Return the (X, Y) coordinate for the center point of the cell that contains the specified text.  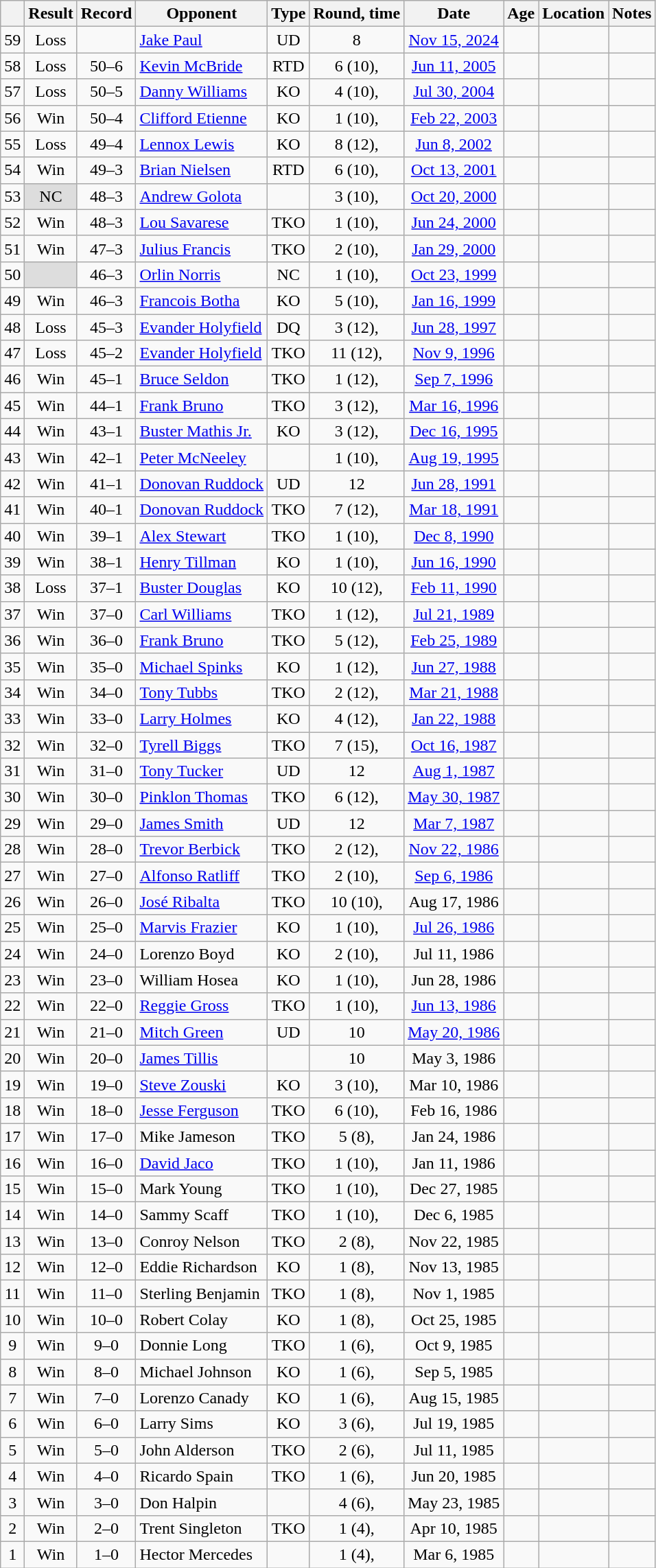
Clifford Etienne (202, 118)
May 30, 1987 (454, 797)
Jun 11, 2005 (454, 66)
40 (12, 536)
45–1 (106, 379)
John Alderson (202, 1450)
Round, time (357, 14)
5–0 (106, 1450)
Robert Colay (202, 1320)
22–0 (106, 1006)
17 (12, 1136)
Larry Sims (202, 1424)
Jul 19, 1985 (454, 1424)
Nov 1, 1985 (454, 1294)
6 (12), (357, 797)
Jan 22, 1988 (454, 718)
13 (12, 1241)
Jul 21, 1989 (454, 614)
16 (12, 1163)
Tyrell Biggs (202, 745)
46 (12, 379)
Mar 6, 1985 (454, 1554)
43 (12, 458)
Steve Zouski (202, 1084)
5 (12), (357, 640)
10 (12), (357, 588)
15 (12, 1189)
DQ (288, 327)
44–1 (106, 406)
24 (12, 954)
8 (12), (357, 144)
Bruce Seldon (202, 379)
Aug 1, 1987 (454, 771)
37–1 (106, 588)
Jan 16, 1999 (454, 301)
6 (12, 1424)
42–1 (106, 458)
Hector Mercedes (202, 1554)
Michael Spinks (202, 666)
52 (12, 222)
2 (6), (357, 1450)
Dec 27, 1985 (454, 1189)
Julius Francis (202, 248)
Sep 5, 1985 (454, 1372)
3 (12, 1502)
Nov 15, 2024 (454, 40)
2–0 (106, 1528)
Age (522, 14)
38 (12, 588)
11 (12), (357, 353)
47 (12, 353)
Aug 19, 1995 (454, 458)
56 (12, 118)
Jun 24, 2000 (454, 222)
Jan 29, 2000 (454, 248)
29–0 (106, 823)
Sep 7, 1996 (454, 379)
36–0 (106, 640)
3 (6), (357, 1424)
40–1 (106, 510)
21–0 (106, 1032)
Type (288, 14)
32–0 (106, 745)
Andrew Golota (202, 196)
34 (12, 692)
Donnie Long (202, 1346)
Nov 22, 1985 (454, 1241)
31–0 (106, 771)
Jun 20, 1985 (454, 1476)
Jun 27, 1988 (454, 666)
Lennox Lewis (202, 144)
7 (12), (357, 510)
24–0 (106, 954)
Jan 24, 1986 (454, 1136)
Ricardo Spain (202, 1476)
Mar 16, 1996 (454, 406)
3–0 (106, 1502)
Don Halpin (202, 1502)
35 (12, 666)
4 (10), (357, 92)
Jun 13, 1986 (454, 1006)
Location (574, 14)
Jesse Ferguson (202, 1110)
Mar 10, 1986 (454, 1084)
9 (12, 1346)
58 (12, 66)
Brian Nielsen (202, 170)
49 (12, 301)
37 (12, 614)
27 (12, 876)
Tony Tucker (202, 771)
Dec 8, 1990 (454, 536)
Jake Paul (202, 40)
4–0 (106, 1476)
Conroy Nelson (202, 1241)
36 (12, 640)
Trent Singleton (202, 1528)
Reggie Gross (202, 1006)
42 (12, 484)
14 (12, 1215)
Feb 16, 1986 (454, 1110)
4 (6), (357, 1502)
May 20, 1986 (454, 1032)
James Smith (202, 823)
Sep 6, 1986 (454, 876)
30–0 (106, 797)
Jun 28, 1997 (454, 327)
18–0 (106, 1110)
Francois Botha (202, 301)
7–0 (106, 1398)
Nov 22, 1986 (454, 850)
Jul 30, 2004 (454, 92)
29 (12, 823)
Trevor Berbick (202, 850)
11–0 (106, 1294)
Oct 23, 1999 (454, 274)
6–0 (106, 1424)
13–0 (106, 1241)
Larry Holmes (202, 718)
45–3 (106, 327)
30 (12, 797)
Michael Johnson (202, 1372)
Dec 16, 1995 (454, 432)
48 (12, 327)
38–1 (106, 562)
7 (15), (357, 745)
Feb 22, 2003 (454, 118)
10–0 (106, 1320)
43–1 (106, 432)
David Jaco (202, 1163)
33 (12, 718)
12–0 (106, 1267)
Feb 25, 1989 (454, 640)
47–3 (106, 248)
5 (8), (357, 1136)
Buster Mathis Jr. (202, 432)
Oct 25, 1985 (454, 1320)
Jul 11, 1985 (454, 1450)
Alex Stewart (202, 536)
Jan 11, 1986 (454, 1163)
Tony Tubbs (202, 692)
17–0 (106, 1136)
Mark Young (202, 1189)
Jun 8, 2002 (454, 144)
Oct 20, 2000 (454, 196)
4 (12, 1476)
Dec 6, 1985 (454, 1215)
Jul 26, 1986 (454, 928)
45–2 (106, 353)
Buster Douglas (202, 588)
Peter McNeeley (202, 458)
Oct 13, 2001 (454, 170)
21 (12, 1032)
Alfonso Ratliff (202, 876)
9–0 (106, 1346)
49–3 (106, 170)
18 (12, 1110)
39–1 (106, 536)
Henry Tillman (202, 562)
37–0 (106, 614)
Carl Williams (202, 614)
Mitch Green (202, 1032)
19–0 (106, 1084)
Kevin McBride (202, 66)
Oct 9, 1985 (454, 1346)
Notes (632, 14)
26 (12, 902)
Jun 28, 1986 (454, 980)
16–0 (106, 1163)
2 (8), (357, 1241)
Sammy Scaff (202, 1215)
Record (106, 14)
53 (12, 196)
54 (12, 170)
28–0 (106, 850)
Feb 11, 1990 (454, 588)
Mike Jameson (202, 1136)
Result (51, 14)
Date (454, 14)
May 3, 1986 (454, 1058)
Lorenzo Boyd (202, 954)
51 (12, 248)
39 (12, 562)
55 (12, 144)
41 (12, 510)
25 (12, 928)
Mar 7, 1987 (454, 823)
James Tillis (202, 1058)
34–0 (106, 692)
23–0 (106, 980)
Eddie Richardson (202, 1267)
Aug 15, 1985 (454, 1398)
Danny Williams (202, 92)
41–1 (106, 484)
50 (12, 274)
20–0 (106, 1058)
Marvis Frazier (202, 928)
10 (10), (357, 902)
8–0 (106, 1372)
Lorenzo Canady (202, 1398)
Mar 18, 1991 (454, 510)
44 (12, 432)
50–6 (106, 66)
May 23, 1985 (454, 1502)
Nov 9, 1996 (454, 353)
1 (12, 1554)
Opponent (202, 14)
32 (12, 745)
4 (12), (357, 718)
7 (12, 1398)
Aug 17, 1986 (454, 902)
57 (12, 92)
Sterling Benjamin (202, 1294)
Jul 11, 1986 (454, 954)
Mar 21, 1988 (454, 692)
27–0 (106, 876)
Oct 16, 1987 (454, 745)
Jun 16, 1990 (454, 562)
50–5 (106, 92)
Jun 28, 1991 (454, 484)
5 (10), (357, 301)
José Ribalta (202, 902)
5 (12, 1450)
33–0 (106, 718)
23 (12, 980)
59 (12, 40)
35–0 (106, 666)
45 (12, 406)
2 (12, 1528)
1–0 (106, 1554)
Apr 10, 1985 (454, 1528)
20 (12, 1058)
26–0 (106, 902)
15–0 (106, 1189)
Nov 13, 1985 (454, 1267)
25–0 (106, 928)
31 (12, 771)
14–0 (106, 1215)
49–4 (106, 144)
Pinklon Thomas (202, 797)
Orlin Norris (202, 274)
Lou Savarese (202, 222)
50–4 (106, 118)
19 (12, 1084)
22 (12, 1006)
11 (12, 1294)
William Hosea (202, 980)
28 (12, 850)
